Scan for the cell matching the given text and deliver its [x, y] coordinate at center. 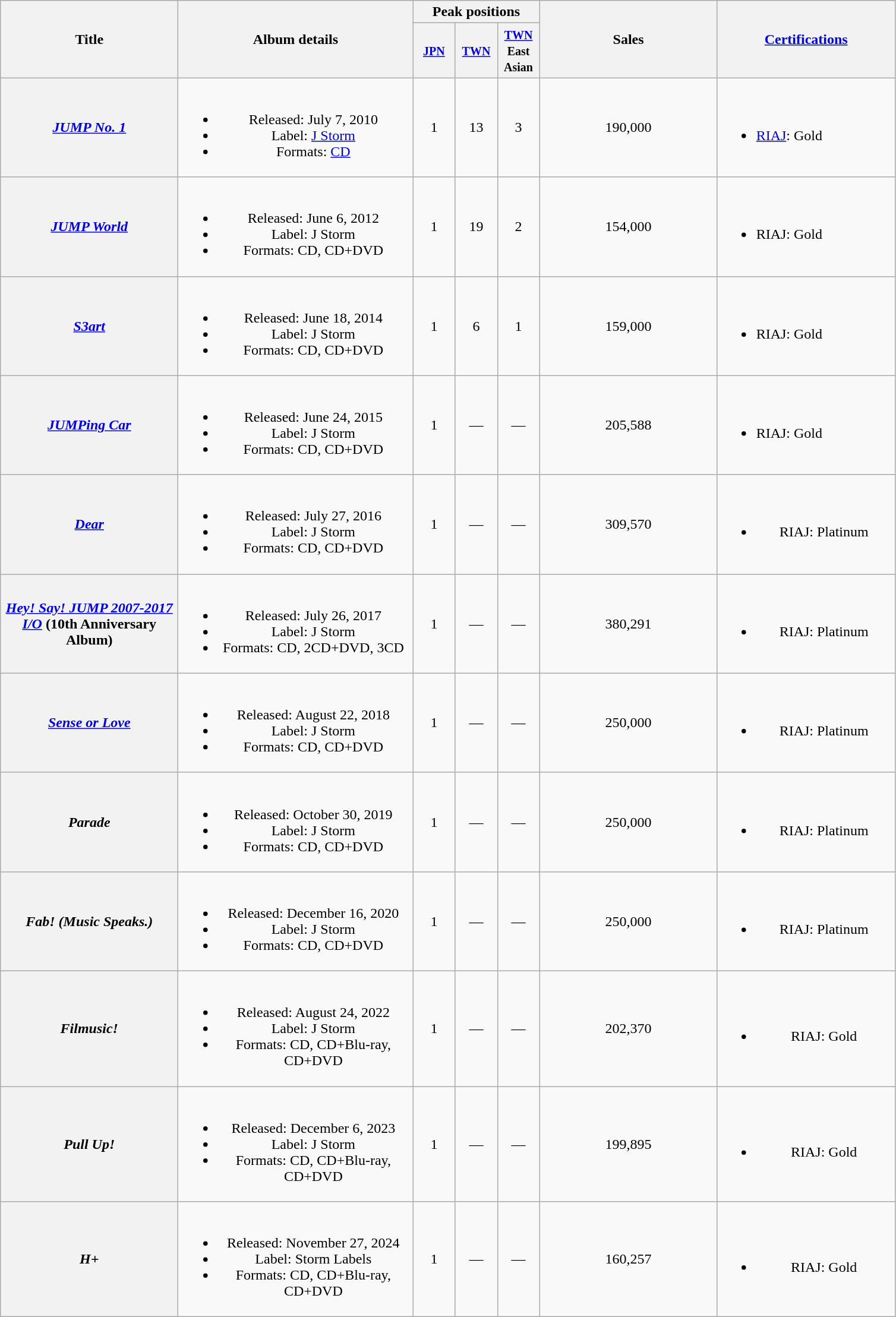
TWN East Asian [518, 50]
Certifications [806, 39]
H+ [89, 1259]
Pull Up! [89, 1144]
19 [477, 227]
JPN [434, 50]
Peak positions [477, 12]
Released: December 6, 2023Label: J StormFormats: CD, CD+Blu-ray, CD+DVD [296, 1144]
Released: August 24, 2022Label: J StormFormats: CD, CD+Blu-ray, CD+DVD [296, 1028]
Dear [89, 524]
S3art [89, 326]
Fab! (Music Speaks.) [89, 921]
Released: July 26, 2017Label: J StormFormats: CD, 2CD+DVD, 3CD [296, 624]
Released: October 30, 2019Label: J StormFormats: CD, CD+DVD [296, 822]
Released: July 27, 2016Label: J StormFormats: CD, CD+DVD [296, 524]
190,000 [629, 127]
Released: June 18, 2014Label: J StormFormats: CD, CD+DVD [296, 326]
JUMP World [89, 227]
JUMPing Car [89, 425]
Hey! Say! JUMP 2007-2017 I/O (10th Anniversary Album) [89, 624]
309,570 [629, 524]
Sales [629, 39]
13 [477, 127]
Released: November 27, 2024Label: Storm LabelsFormats: CD, CD+Blu-ray, CD+DVD [296, 1259]
3 [518, 127]
Released: June 24, 2015Label: J StormFormats: CD, CD+DVD [296, 425]
Released: December 16, 2020Label: J StormFormats: CD, CD+DVD [296, 921]
202,370 [629, 1028]
Released: July 7, 2010Label: J StormFormats: CD [296, 127]
JUMP No. 1 [89, 127]
2 [518, 227]
205,588 [629, 425]
160,257 [629, 1259]
199,895 [629, 1144]
Filmusic! [89, 1028]
159,000 [629, 326]
6 [477, 326]
Parade [89, 822]
Released: June 6, 2012Label: J StormFormats: CD, CD+DVD [296, 227]
Sense or Love [89, 722]
380,291 [629, 624]
Released: August 22, 2018Label: J StormFormats: CD, CD+DVD [296, 722]
154,000 [629, 227]
Title [89, 39]
Album details [296, 39]
TWN [477, 50]
